Determine the [X, Y] coordinate at the center of the cell enclosing the given text.  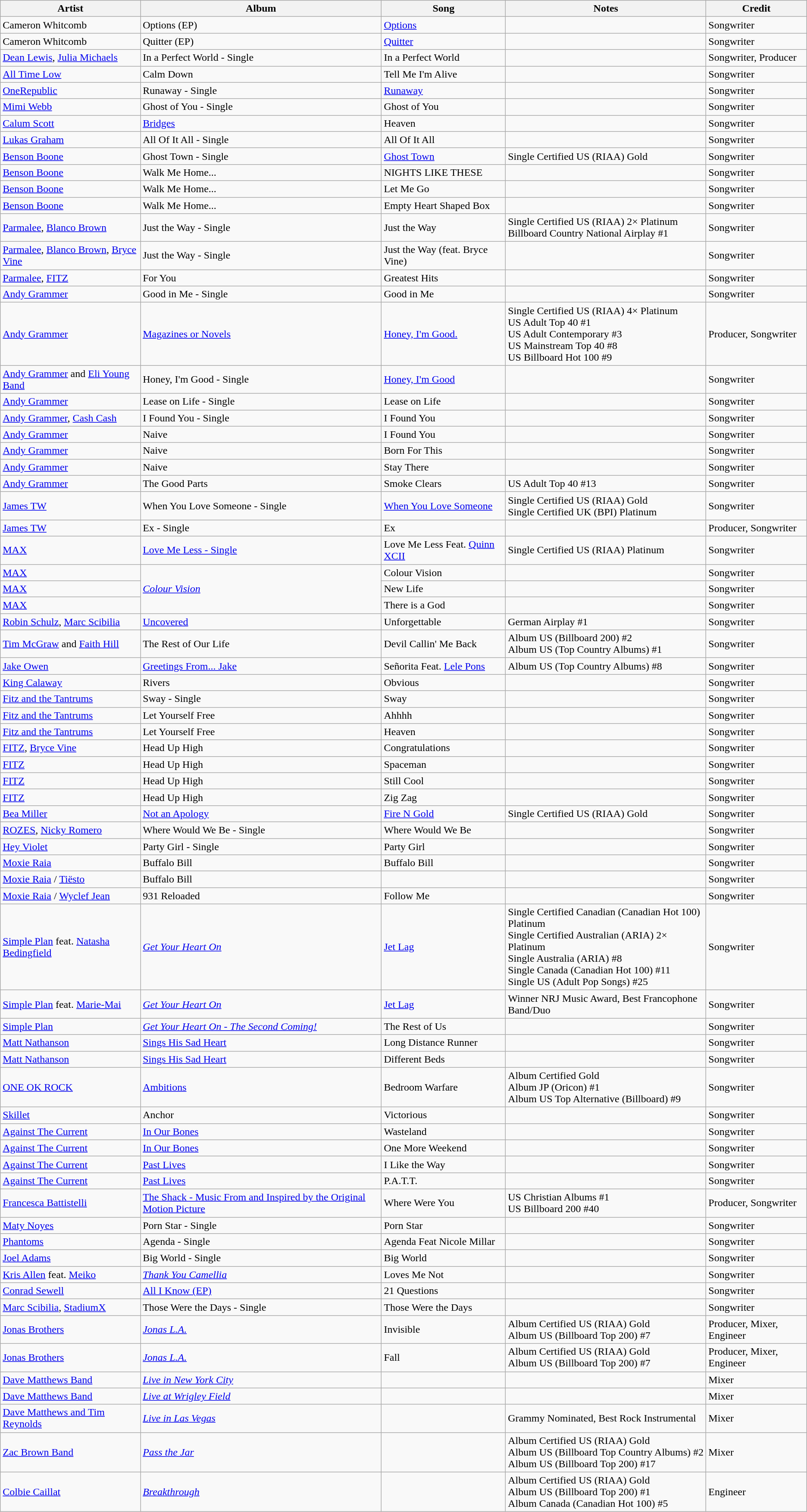
Greetings From... Jake [261, 666]
Artist [71, 9]
Andy Grammer, Cash Cash [71, 418]
Tim McGraw and Faith Hill [71, 644]
German Airplay #1 [606, 622]
Lease on Life - Single [261, 402]
Francesca Battistelli [71, 1203]
Get Your Heart On - The Second Coming! [261, 1026]
Ghost Town - Single [261, 156]
Ex - Single [261, 528]
Spaceman [444, 764]
931 Reloaded [261, 896]
Quitter [444, 41]
Winner NRJ Music Award, Best Francophone Band/Duo [606, 1004]
Zig Zag [444, 797]
Magazines or Novels [261, 334]
The Rest of Our Life [261, 644]
Lease on Life [444, 402]
Porn Star - Single [261, 1225]
Uncovered [261, 622]
I Like the Way [444, 1164]
Live in Las Vegas [261, 1418]
Credit [756, 9]
Where Would We Be - Single [261, 830]
Dean Lewis, Julia Michaels [71, 58]
Señorita Feat. Lele Pons [444, 666]
For You [261, 278]
Grammy Nominated, Best Rock Instrumental [606, 1418]
Quitter (EP) [261, 41]
Unforgettable [444, 622]
All Time Low [71, 74]
Just the Way [444, 228]
Options (EP) [261, 25]
Honey, I'm Good [444, 379]
Options [444, 25]
Obvious [444, 683]
Song [444, 9]
Breakthrough [261, 1492]
Ghost Town [444, 156]
Single Certified US (RIAA) 4× PlatinumUS Adult Top 40 #1US Adult Contemporary #3US Mainstream Top 40 #8US Billboard Hot 100 #9 [606, 334]
Single Certified US (RIAA) GoldSingle Certified UK (BPI) Platinum [606, 506]
Parmalee, Blanco Brown, Bryce Vine [71, 256]
Ahhhh [444, 715]
Andy Grammer and Eli Young Band [71, 379]
Stay There [444, 467]
Sway [444, 699]
Calum Scott [71, 123]
Tell Me I'm Alive [444, 74]
Sway - Single [261, 699]
Album Certified US (RIAA) GoldAlbum US (Billboard Top 200) #1Album Canada (Canadian Hot 100) #5 [606, 1492]
Let Me Go [444, 189]
Where Were You [444, 1203]
Ex [444, 528]
Those Were the Days [444, 1307]
Love Me Less - Single [261, 550]
Love Me Less Feat. Quinn XCII [444, 550]
Conrad Sewell [71, 1291]
Bridges [261, 123]
All I Know (EP) [261, 1291]
Agenda Feat Nicole Millar [444, 1242]
Mimi Webb [71, 107]
Loves Me Not [444, 1275]
Marc Scibilia, StadiumX [71, 1307]
Devil Callin' Me Back [444, 644]
Empty Heart Shaped Box [444, 206]
Single Certified US (RIAA) 2× PlatinumBillboard Country National Airplay #1 [606, 228]
Fall [444, 1357]
Rivers [261, 683]
US Christian Albums #1US Billboard 200 #40 [606, 1203]
Party Girl - Single [261, 847]
Good in Me - Single [261, 294]
Zac Brown Band [71, 1452]
Simple Plan [71, 1026]
Ghost of You [444, 107]
Moxie Raia / Wyclef Jean [71, 896]
The Rest of Us [444, 1026]
Album [261, 9]
Moxie Raia / Tiësto [71, 879]
Good in Me [444, 294]
Born For This [444, 451]
One More Weekend [444, 1148]
I Found You - Single [261, 418]
Robin Schulz, Marc Scibilia [71, 622]
The Shack - Music From and Inspired by the Original Motion Picture [261, 1203]
Congratulations [444, 748]
Album US (Billboard 200) #2Album US (Top Country Albums) #1 [606, 644]
NIGHTS LIKE THESE [444, 172]
ONE OK ROCK [71, 1087]
Dave Matthews and Tim Reynolds [71, 1418]
When You Love Someone [444, 506]
Invisible [444, 1330]
Joel Adams [71, 1258]
In a Perfect World - Single [261, 58]
OneRepublic [71, 90]
Just the Way (feat. Bryce Vine) [444, 256]
Songwriter, Producer [756, 58]
Bedroom Warfare [444, 1087]
Engineer [756, 1492]
King Calaway [71, 683]
Phantoms [71, 1242]
Pass the Jar [261, 1452]
Notes [606, 9]
Not an Apology [261, 814]
Simple Plan feat. Marie-Mai [71, 1004]
Bea Miller [71, 814]
FITZ, Bryce Vine [71, 748]
Big World [444, 1258]
Runaway - Single [261, 90]
Simple Plan feat. Natasha Bedingfield [71, 947]
Hey Violet [71, 847]
Ambitions [261, 1087]
Jake Owen [71, 666]
The Good Parts [261, 483]
Kris Allen feat. Meiko [71, 1275]
Where Would We Be [444, 830]
Thank You Camellia [261, 1275]
In a Perfect World [444, 58]
Honey, I'm Good - Single [261, 379]
When You Love Someone - Single [261, 506]
Wasteland [444, 1132]
Fire N Gold [444, 814]
Greatest Hits [444, 278]
Album Certified US (RIAA) GoldAlbum US (Billboard Top Country Albums) #2Album US (Billboard Top 200) #17 [606, 1452]
P.A.T.T. [444, 1181]
Honey, I'm Good. [444, 334]
21 Questions [444, 1291]
Parmalee, FITZ [71, 278]
Smoke Clears [444, 483]
Calm Down [261, 74]
US Adult Top 40 #13 [606, 483]
Album US (Top Country Albums) #8 [606, 666]
Long Distance Runner [444, 1043]
Ghost of You - Single [261, 107]
There is a God [444, 605]
Agenda - Single [261, 1242]
New Life [444, 589]
All Of It All - Single [261, 140]
Party Girl [444, 847]
Live in New York City [261, 1380]
Colbie Caillat [71, 1492]
Album Certified GoldAlbum JP (Oricon) #1Album US Top Alternative (Billboard) #9 [606, 1087]
Anchor [261, 1115]
Runaway [444, 90]
Moxie Raia [71, 863]
Live at Wrigley Field [261, 1396]
Lukas Graham [71, 140]
Skillet [71, 1115]
Parmalee, Blanco Brown [71, 228]
Those Were the Days - Single [261, 1307]
Single Certified US (RIAA) Platinum [606, 550]
Still Cool [444, 781]
All Of It All [444, 140]
Porn Star [444, 1225]
Victorious [444, 1115]
Big World - Single [261, 1258]
Different Beds [444, 1059]
Maty Noyes [71, 1225]
Follow Me [444, 896]
ROZES, Nicky Romero [71, 830]
